Identify which cell holds the provided text, then report its [x, y] central coordinate. 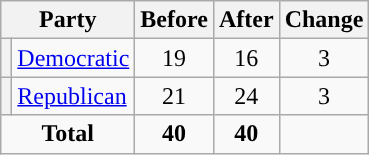
Total [68, 134]
Change [324, 20]
16 [246, 58]
24 [246, 96]
19 [174, 58]
Democratic [74, 58]
21 [174, 96]
Before [174, 20]
Party [68, 20]
Republican [74, 96]
After [246, 20]
